Pinpoint the cell where the given text exists, returning its [x, y] midpoint coordinate. 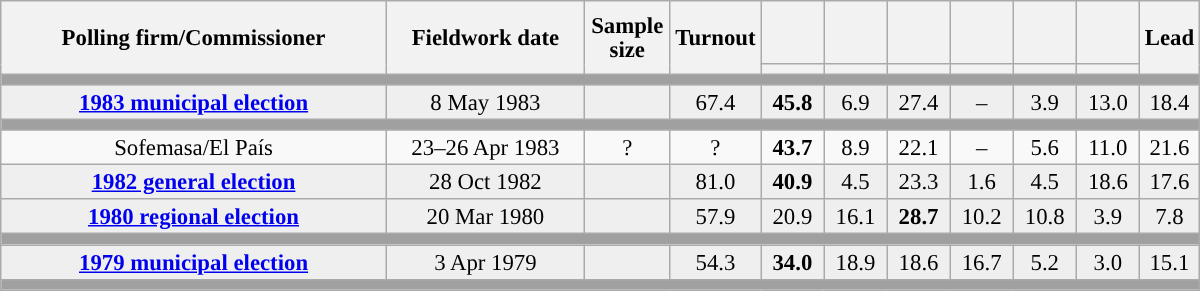
3 Apr 1979 [485, 262]
81.0 [716, 182]
Sample size [627, 38]
23–26 Apr 1983 [485, 148]
1982 general election [194, 182]
1979 municipal election [194, 262]
34.0 [792, 262]
57.9 [716, 218]
8.9 [856, 148]
22.1 [918, 148]
40.9 [792, 182]
20 Mar 1980 [485, 218]
27.4 [918, 102]
21.6 [1169, 148]
11.0 [1108, 148]
Fieldwork date [485, 38]
5.2 [1044, 262]
16.1 [856, 218]
Sofemasa/El País [194, 148]
28 Oct 1982 [485, 182]
18.4 [1169, 102]
1980 regional election [194, 218]
15.1 [1169, 262]
3.0 [1108, 262]
8 May 1983 [485, 102]
28.7 [918, 218]
20.9 [792, 218]
13.0 [1108, 102]
Turnout [716, 38]
23.3 [918, 182]
1.6 [982, 182]
Polling firm/Commissioner [194, 38]
1983 municipal election [194, 102]
5.6 [1044, 148]
6.9 [856, 102]
10.8 [1044, 218]
16.7 [982, 262]
Lead [1169, 38]
10.2 [982, 218]
17.6 [1169, 182]
54.3 [716, 262]
45.8 [792, 102]
18.9 [856, 262]
43.7 [792, 148]
7.8 [1169, 218]
67.4 [716, 102]
